Return the (X, Y) coordinate for the center point of the cell that contains the specified text.  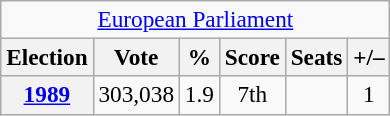
1 (369, 95)
Seats (316, 57)
7th (252, 95)
1.9 (199, 95)
1989 (47, 95)
Score (252, 57)
303,038 (136, 95)
% (199, 57)
Vote (136, 57)
+/– (369, 57)
Election (47, 57)
European Parliament (196, 19)
